Scan for the cell matching the given text and deliver its [X, Y] coordinate at center. 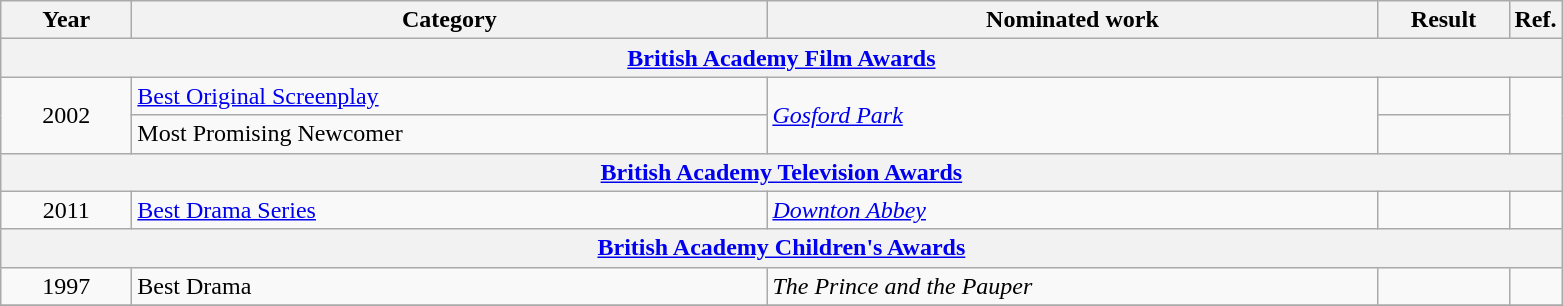
Best Drama [450, 286]
British Academy Film Awards [782, 58]
Downton Abbey [1072, 210]
Category [450, 20]
2002 [66, 115]
Result [1444, 20]
Ref. [1536, 20]
Best Drama Series [450, 210]
Gosford Park [1072, 115]
British Academy Children's Awards [782, 248]
1997 [66, 286]
Best Original Screenplay [450, 96]
Year [66, 20]
2011 [66, 210]
British Academy Television Awards [782, 172]
Most Promising Newcomer [450, 134]
The Prince and the Pauper [1072, 286]
Nominated work [1072, 20]
